Capture the cell that displays the provided text and extract its [x, y] central coordinate. 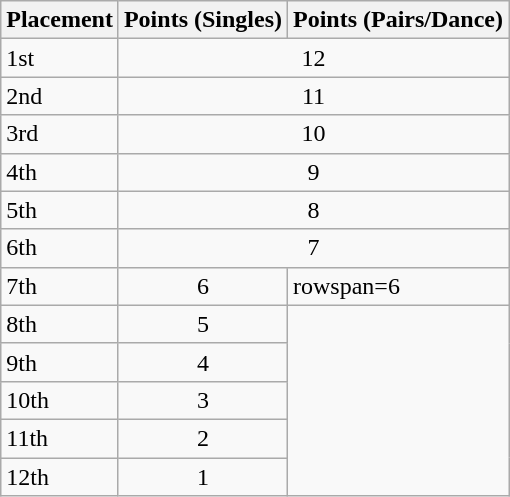
5th [60, 210]
4 [202, 362]
5 [202, 324]
3 [202, 400]
8th [60, 324]
7th [60, 286]
Points (Singles) [202, 20]
Placement [60, 20]
6th [60, 248]
12 [313, 58]
8 [313, 210]
rowspan=6 [398, 286]
7 [313, 248]
10th [60, 400]
11th [60, 438]
2 [202, 438]
9 [313, 172]
10 [313, 134]
11 [313, 96]
3rd [60, 134]
6 [202, 286]
1st [60, 58]
2nd [60, 96]
1 [202, 477]
4th [60, 172]
Points (Pairs/Dance) [398, 20]
12th [60, 477]
9th [60, 362]
